Return the (x, y) coordinate for the center point of the cell that contains the specified text.  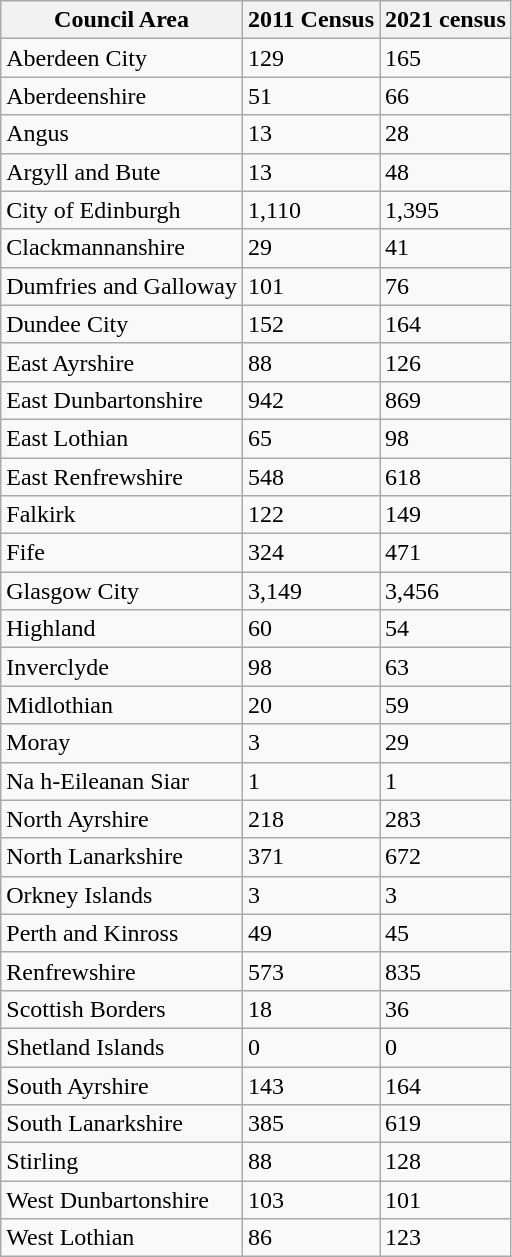
123 (446, 1238)
371 (310, 857)
Orkney Islands (122, 895)
65 (310, 438)
283 (446, 819)
869 (446, 400)
Renfrewshire (122, 971)
Glasgow City (122, 591)
126 (446, 362)
Perth and Kinross (122, 933)
Aberdeenshire (122, 96)
20 (310, 705)
Na h-Eileanan Siar (122, 781)
Dundee City (122, 324)
1,110 (310, 210)
385 (310, 1124)
152 (310, 324)
Shetland Islands (122, 1047)
835 (446, 971)
2011 Census (310, 20)
East Lothian (122, 438)
143 (310, 1085)
East Renfrewshire (122, 477)
18 (310, 1009)
59 (446, 705)
573 (310, 971)
76 (446, 286)
Inverclyde (122, 667)
48 (446, 172)
54 (446, 629)
218 (310, 819)
49 (310, 933)
28 (446, 134)
Falkirk (122, 515)
Argyll and Bute (122, 172)
324 (310, 553)
3,149 (310, 591)
122 (310, 515)
West Lothian (122, 1238)
West Dunbartonshire (122, 1200)
2021 census (446, 20)
66 (446, 96)
Moray (122, 743)
129 (310, 58)
Midlothian (122, 705)
Highland (122, 629)
North Lanarkshire (122, 857)
Council Area (122, 20)
Clackmannanshire (122, 248)
149 (446, 515)
86 (310, 1238)
63 (446, 667)
Dumfries and Galloway (122, 286)
Stirling (122, 1162)
1,395 (446, 210)
619 (446, 1124)
103 (310, 1200)
128 (446, 1162)
Fife (122, 553)
60 (310, 629)
City of Edinburgh (122, 210)
3,456 (446, 591)
Scottish Borders (122, 1009)
North Ayrshire (122, 819)
South Ayrshire (122, 1085)
45 (446, 933)
East Ayrshire (122, 362)
36 (446, 1009)
South Lanarkshire (122, 1124)
Angus (122, 134)
165 (446, 58)
942 (310, 400)
618 (446, 477)
548 (310, 477)
672 (446, 857)
Aberdeen City (122, 58)
East Dunbartonshire (122, 400)
41 (446, 248)
51 (310, 96)
471 (446, 553)
